Locate the cell with the specified text and output its [x, y] center coordinate. 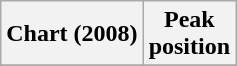
Chart (2008) [72, 34]
Peakposition [189, 34]
